Extract the (X, Y) coordinate from the center of the cell holding the provided text.  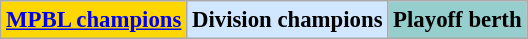
Division champions (288, 20)
Playoff berth (458, 20)
MPBL champions (94, 20)
